Locate the cell with the specified text and output its [x, y] center coordinate. 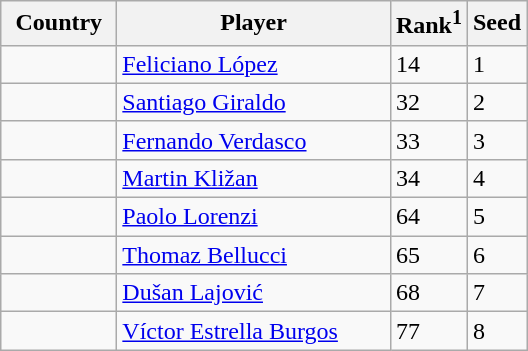
Player [254, 24]
6 [496, 255]
68 [428, 293]
1 [496, 64]
7 [496, 293]
Dušan Lajović [254, 293]
64 [428, 217]
Fernando Verdasco [254, 140]
Seed [496, 24]
5 [496, 217]
34 [428, 178]
Thomaz Bellucci [254, 255]
32 [428, 102]
Santiago Giraldo [254, 102]
2 [496, 102]
Rank1 [428, 24]
33 [428, 140]
4 [496, 178]
Martin Kližan [254, 178]
Víctor Estrella Burgos [254, 331]
14 [428, 64]
Country [59, 24]
77 [428, 331]
Feliciano López [254, 64]
8 [496, 331]
3 [496, 140]
Paolo Lorenzi [254, 217]
65 [428, 255]
